Provide the [X, Y] coordinate of the cell's center where the given text is located.  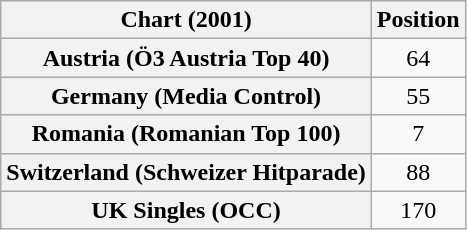
88 [418, 172]
64 [418, 58]
7 [418, 134]
Switzerland (Schweizer Hitparade) [186, 172]
170 [418, 210]
55 [418, 96]
Germany (Media Control) [186, 96]
Position [418, 20]
Austria (Ö3 Austria Top 40) [186, 58]
Chart (2001) [186, 20]
UK Singles (OCC) [186, 210]
Romania (Romanian Top 100) [186, 134]
